Capture the cell that displays the provided text and extract its [X, Y] central coordinate. 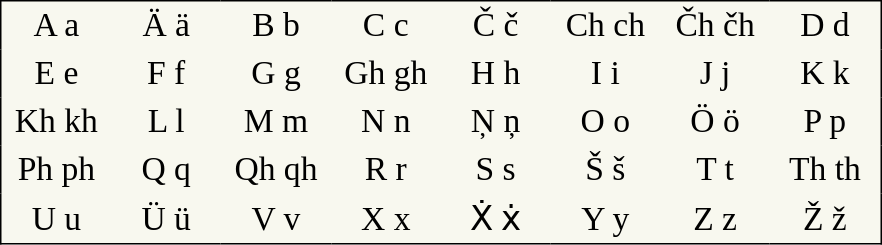
O o [605, 122]
Ph ph [56, 170]
I i [605, 74]
U u [56, 219]
Ž ž [826, 219]
Gh gh [386, 74]
D d [826, 26]
V v [276, 219]
A a [56, 26]
P p [826, 122]
Qh qh [276, 170]
Ä ä [166, 26]
G g [276, 74]
S s [496, 170]
F f [166, 74]
X x [386, 219]
Ch ch [605, 26]
C c [386, 26]
T t [715, 170]
Ö ö [715, 122]
J j [715, 74]
H h [496, 74]
Kh kh [56, 122]
L l [166, 122]
Č č [496, 26]
K k [826, 74]
Ņ ņ [496, 122]
Q q [166, 170]
M m [276, 122]
B b [276, 26]
Th th [826, 170]
E e [56, 74]
Ü ü [166, 219]
N n [386, 122]
Y y [605, 219]
R r [386, 170]
Š š [605, 170]
Z z [715, 219]
Ẋ ẋ [496, 219]
Čh čh [715, 26]
